Pinpoint the cell where the given text exists, returning its [x, y] midpoint coordinate. 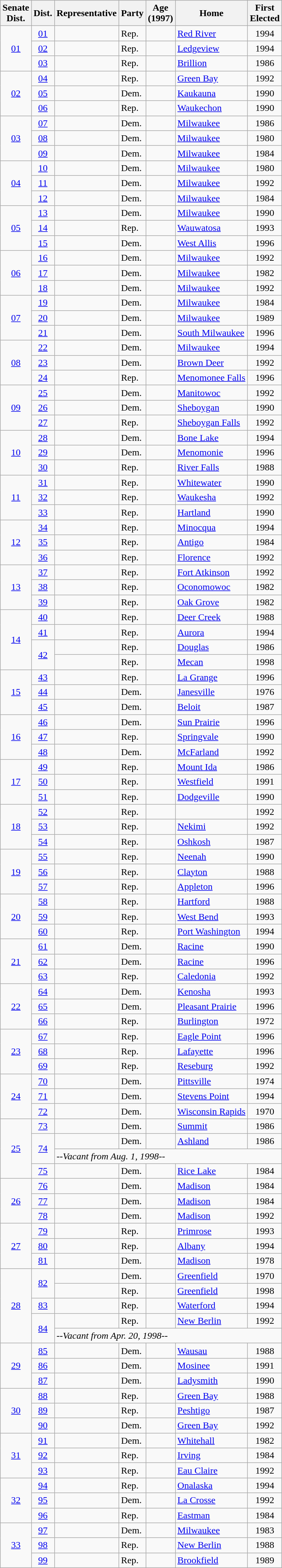
Lafayette [212, 1051]
Deer Creek [212, 617]
McFarland [212, 752]
39 [43, 602]
1974 [265, 1081]
73 [43, 1126]
50 [43, 782]
Red River [212, 33]
Waukesha [212, 497]
92 [43, 1456]
Oconomowoc [212, 587]
56 [43, 872]
98 [43, 1545]
Sheboygan [212, 407]
Westfield [212, 782]
Caledonia [212, 977]
70 [43, 1081]
47 [43, 737]
Brookfield [212, 1560]
Port Washington [212, 932]
68 [43, 1051]
Ledgeview [212, 48]
64 [43, 991]
60 [43, 932]
35 [43, 542]
Menomonee Falls [212, 378]
34 [43, 527]
Brillion [212, 63]
Mecan [212, 662]
Clayton [212, 872]
Menomonie [212, 453]
54 [43, 842]
Hartland [212, 512]
Oshkosh [212, 842]
87 [43, 1380]
94 [43, 1485]
Douglas [212, 647]
Springvale [212, 737]
Oak Grove [212, 602]
89 [43, 1411]
71 [43, 1096]
Manitowoc [212, 392]
59 [43, 917]
Rice Lake [212, 1171]
51 [43, 797]
Albany [212, 1246]
Eastman [212, 1515]
Eagle Point [212, 1036]
85 [43, 1351]
Whitewater [212, 483]
83 [43, 1306]
86 [43, 1365]
Burlington [212, 1021]
Bone Lake [212, 438]
Waukechon [212, 108]
West Allis [212, 243]
Dist. [43, 13]
Fort Atkinson [212, 572]
77 [43, 1201]
91 [43, 1441]
Party [132, 13]
Minocqua [212, 527]
65 [43, 1006]
48 [43, 752]
45 [43, 707]
36 [43, 557]
--Vacant from Aug. 1, 1998-- [168, 1156]
La Crosse [212, 1500]
81 [43, 1261]
Brown Deer [212, 363]
Mosinee [212, 1365]
Wisconsin Rapids [212, 1111]
Ashland [212, 1141]
Antigo [212, 542]
78 [43, 1216]
Onalaska [212, 1485]
40 [43, 617]
Nekimi [212, 827]
43 [43, 677]
La Grange [212, 677]
90 [43, 1426]
Eau Claire [212, 1470]
57 [43, 886]
61 [43, 947]
69 [43, 1066]
Stevens Point [212, 1096]
Waterford [212, 1306]
River Falls [212, 468]
Summit [212, 1126]
Janesville [212, 692]
1983 [265, 1530]
44 [43, 692]
49 [43, 767]
97 [43, 1530]
88 [43, 1396]
Pittsville [212, 1081]
76 [43, 1186]
41 [43, 632]
Dodgeville [212, 797]
Representative [87, 13]
67 [43, 1036]
--Vacant from Apr. 20, 1998-- [168, 1336]
80 [43, 1246]
74 [43, 1148]
Beloit [212, 707]
South Milwaukee [212, 333]
75 [43, 1171]
84 [43, 1328]
Age(1997) [160, 13]
FirstElected [265, 13]
1976 [265, 692]
Home [212, 13]
42 [43, 654]
1978 [265, 1261]
62 [43, 962]
55 [43, 857]
Primrose [212, 1231]
Ladysmith [212, 1380]
Neenah [212, 857]
72 [43, 1111]
79 [43, 1231]
Wauwatosa [212, 228]
Pleasant Prairie [212, 1006]
37 [43, 572]
58 [43, 901]
95 [43, 1500]
63 [43, 977]
Hartford [212, 901]
46 [43, 722]
Aurora [212, 632]
SenateDist. [16, 13]
Kenosha [212, 991]
93 [43, 1470]
Sun Prairie [212, 722]
1972 [265, 1021]
Appleton [212, 886]
38 [43, 587]
Whitehall [212, 1441]
66 [43, 1021]
Kaukauna [212, 93]
Peshtigo [212, 1411]
82 [43, 1283]
Mount Ida [212, 767]
Irving [212, 1456]
52 [43, 812]
Wausau [212, 1351]
Reseburg [212, 1066]
Florence [212, 557]
53 [43, 827]
99 [43, 1560]
Sheboygan Falls [212, 422]
96 [43, 1515]
West Bend [212, 917]
